Extract the (X, Y) coordinate from the center of the cell holding the provided text.  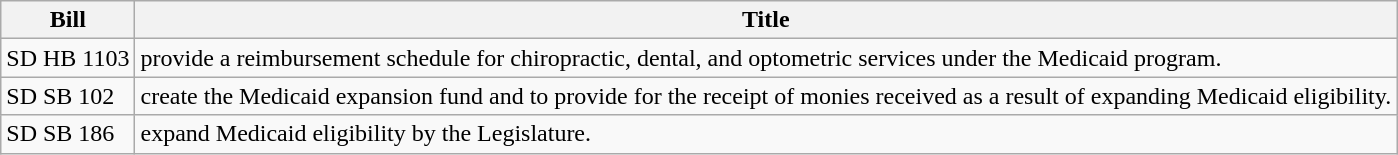
create the Medicaid expansion fund and to provide for the receipt of monies received as a result of expanding Medicaid eligibility. (766, 96)
Bill (68, 20)
expand Medicaid eligibility by the Legislature. (766, 134)
SD SB 102 (68, 96)
provide a reimbursement schedule for chiropractic, dental, and optometric services under the Medicaid program. (766, 58)
SD HB 1103 (68, 58)
Title (766, 20)
SD SB 186 (68, 134)
